Locate the cell with the specified text and output its [x, y] center coordinate. 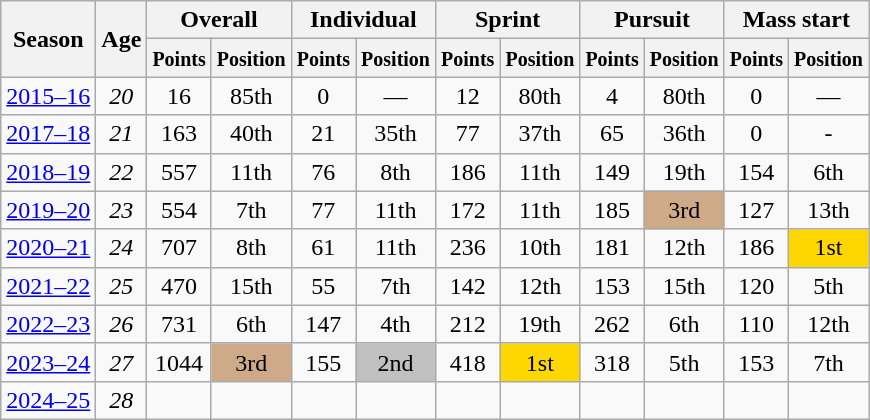
76 [323, 172]
- [829, 134]
37th [540, 134]
236 [468, 248]
181 [612, 248]
557 [179, 172]
35th [396, 134]
2017–18 [48, 134]
Pursuit [652, 20]
4th [396, 324]
110 [756, 324]
120 [756, 286]
185 [612, 210]
418 [468, 362]
16 [179, 96]
318 [612, 362]
27 [122, 362]
12 [468, 96]
Individual [363, 20]
163 [179, 134]
22 [122, 172]
2020–21 [48, 248]
212 [468, 324]
65 [612, 134]
2015–16 [48, 96]
470 [179, 286]
28 [122, 400]
26 [122, 324]
2021–22 [48, 286]
2018–19 [48, 172]
Sprint [508, 20]
4 [612, 96]
10th [540, 248]
262 [612, 324]
23 [122, 210]
24 [122, 248]
127 [756, 210]
2022–23 [48, 324]
172 [468, 210]
1044 [179, 362]
20 [122, 96]
154 [756, 172]
85th [251, 96]
2024–25 [48, 400]
Mass start [796, 20]
147 [323, 324]
13th [829, 210]
2023–24 [48, 362]
155 [323, 362]
25 [122, 286]
Age [122, 39]
149 [612, 172]
2019–20 [48, 210]
707 [179, 248]
55 [323, 286]
Overall [219, 20]
142 [468, 286]
554 [179, 210]
Season [48, 39]
36th [684, 134]
2nd [396, 362]
61 [323, 248]
40th [251, 134]
731 [179, 324]
